Search for the cell housing the specified text and yield its (X, Y) center coordinate. 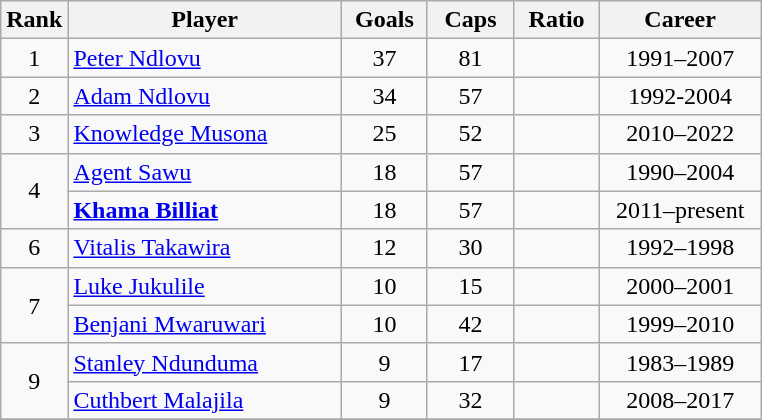
37 (384, 58)
30 (470, 248)
12 (384, 248)
81 (470, 58)
Stanley Ndunduma (205, 362)
Knowledge Musona (205, 134)
1992-2004 (680, 96)
Player (205, 20)
1992–1998 (680, 248)
25 (384, 134)
42 (470, 324)
6 (34, 248)
7 (34, 305)
Ratio (557, 20)
Agent Sawu (205, 172)
Peter Ndlovu (205, 58)
Luke Jukulile (205, 286)
3 (34, 134)
Benjani Mwaruwari (205, 324)
4 (34, 191)
15 (470, 286)
1991–2007 (680, 58)
Cuthbert Malajila (205, 400)
2008–2017 (680, 400)
1999–2010 (680, 324)
Vitalis Takawira (205, 248)
2011–present (680, 210)
34 (384, 96)
Khama Billiat (205, 210)
Rank (34, 20)
17 (470, 362)
2000–2001 (680, 286)
2010–2022 (680, 134)
1983–1989 (680, 362)
Career (680, 20)
52 (470, 134)
1990–2004 (680, 172)
2 (34, 96)
Adam Ndlovu (205, 96)
Goals (384, 20)
1 (34, 58)
Caps (470, 20)
32 (470, 400)
